Scan for the cell matching the given text and deliver its (X, Y) coordinate at center. 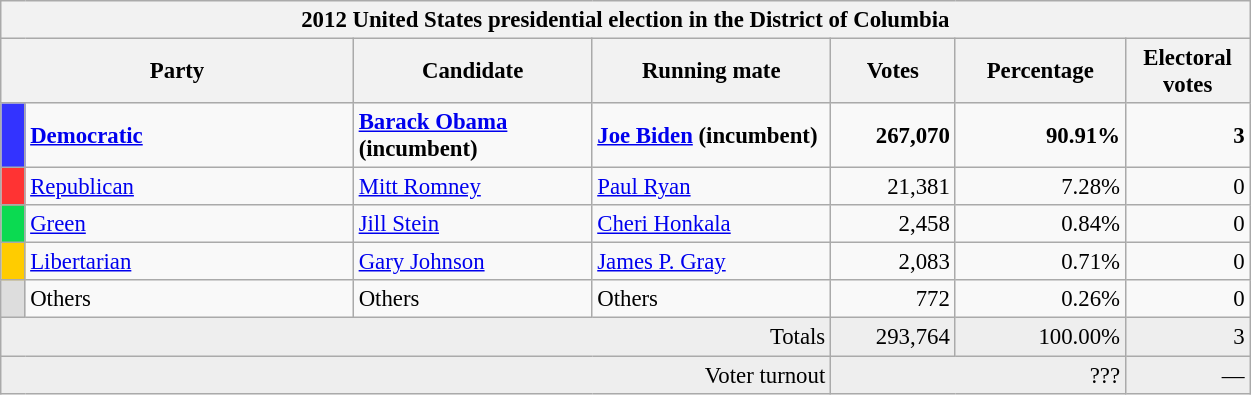
Totals (416, 337)
James P. Gray (712, 262)
Electoral votes (1188, 72)
2,458 (894, 224)
772 (894, 299)
Cheri Honkala (712, 224)
293,764 (894, 337)
2,083 (894, 262)
Jill Stein (472, 224)
7.28% (1040, 187)
0.26% (1040, 299)
Libertarian (189, 262)
??? (978, 375)
Paul Ryan (712, 187)
90.91% (1040, 136)
Percentage (1040, 72)
Republican (189, 187)
2012 United States presidential election in the District of Columbia (626, 20)
— (1188, 375)
Voter turnout (416, 375)
Joe Biden (incumbent) (712, 136)
Votes (894, 72)
0.71% (1040, 262)
Gary Johnson (472, 262)
Mitt Romney (472, 187)
Running mate (712, 72)
Green (189, 224)
0.84% (1040, 224)
267,070 (894, 136)
21,381 (894, 187)
Barack Obama (incumbent) (472, 136)
Democratic (189, 136)
100.00% (1040, 337)
Party (178, 72)
Candidate (472, 72)
